For the text-containing cell, return its midpoint in (x, y) coordinate format. 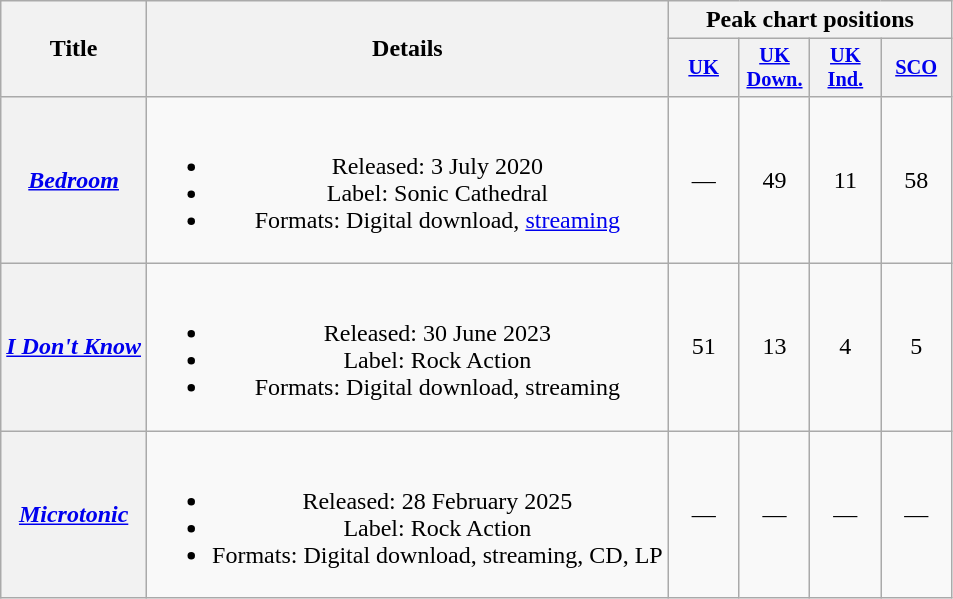
Title (74, 49)
5 (916, 348)
Released: 28 February 2025Label: Rock ActionFormats: Digital download, streaming, CD, LP (408, 514)
Bedroom (74, 180)
49 (774, 180)
Microtonic (74, 514)
51 (704, 348)
Released: 3 July 2020Label: Sonic CathedralFormats: Digital download, streaming (408, 180)
11 (846, 180)
UKInd. (846, 68)
I Don't Know (74, 348)
Peak chart positions (810, 20)
UKDown. (774, 68)
Details (408, 49)
Released: 30 June 2023Label: Rock ActionFormats: Digital download, streaming (408, 348)
13 (774, 348)
58 (916, 180)
UK (704, 68)
SCO (916, 68)
4 (846, 348)
